Extract the (X, Y) coordinate from the center of the cell holding the provided text.  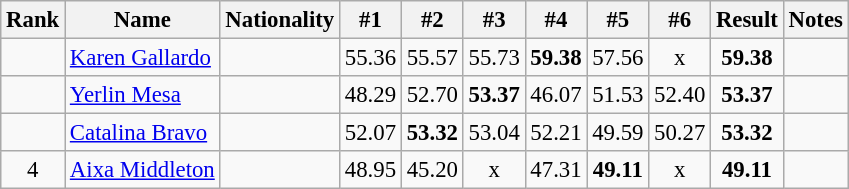
46.07 (556, 95)
4 (33, 170)
Yerlin Mesa (143, 95)
Result (748, 20)
52.07 (371, 133)
48.95 (371, 170)
45.20 (432, 170)
55.57 (432, 58)
52.40 (680, 95)
#6 (680, 20)
55.36 (371, 58)
#1 (371, 20)
49.59 (618, 133)
55.73 (494, 58)
Catalina Bravo (143, 133)
Karen Gallardo (143, 58)
#3 (494, 20)
Nationality (280, 20)
#5 (618, 20)
52.21 (556, 133)
Name (143, 20)
Notes (816, 20)
52.70 (432, 95)
53.04 (494, 133)
Rank (33, 20)
Aixa Middleton (143, 170)
51.53 (618, 95)
50.27 (680, 133)
#2 (432, 20)
47.31 (556, 170)
#4 (556, 20)
48.29 (371, 95)
57.56 (618, 58)
